Identify which cell holds the provided text, then report its [x, y] central coordinate. 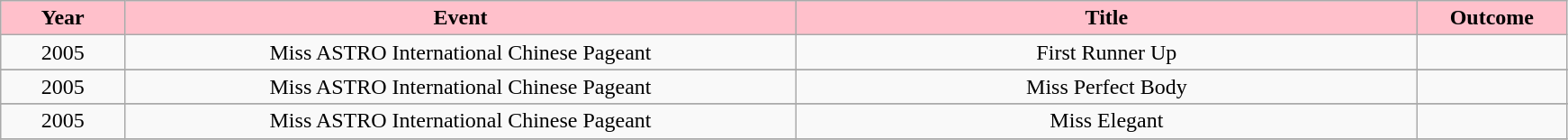
Miss Elegant [1106, 121]
Miss Perfect Body [1106, 87]
Title [1106, 18]
Event [461, 18]
Outcome [1492, 18]
First Runner Up [1106, 52]
Year [63, 18]
